For the text-containing cell, return its midpoint in (x, y) coordinate format. 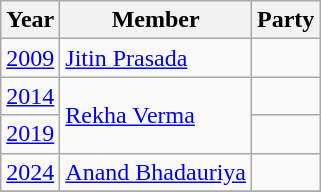
Member (156, 20)
2024 (30, 172)
2009 (30, 58)
Rekha Verma (156, 115)
Party (285, 20)
Jitin Prasada (156, 58)
Anand Bhadauriya (156, 172)
2014 (30, 96)
Year (30, 20)
2019 (30, 134)
